Find where the given text appears and provide that cell's center as (x, y) coordinate. 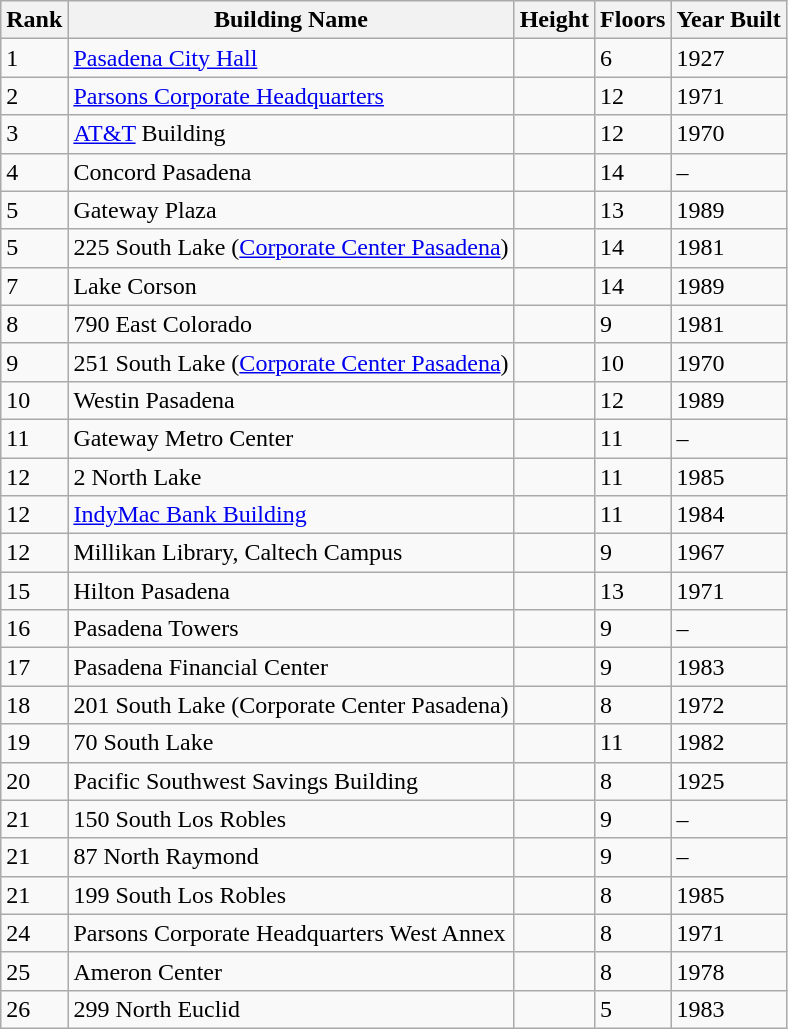
24 (34, 933)
1982 (728, 743)
Parsons Corporate Headquarters (291, 96)
1 (34, 58)
2 (34, 96)
Pasadena Financial Center (291, 667)
Height (554, 20)
1967 (728, 553)
2 North Lake (291, 477)
Westin Pasadena (291, 400)
Hilton Pasadena (291, 591)
Parsons Corporate Headquarters West Annex (291, 933)
25 (34, 971)
IndyMac Bank Building (291, 515)
Ameron Center (291, 971)
7 (34, 286)
Pasadena City Hall (291, 58)
Gateway Metro Center (291, 438)
19 (34, 743)
Pasadena Towers (291, 629)
3 (34, 134)
Building Name (291, 20)
790 East Colorado (291, 324)
Lake Corson (291, 286)
Gateway Plaza (291, 210)
199 South Los Robles (291, 895)
87 North Raymond (291, 857)
17 (34, 667)
1978 (728, 971)
299 North Euclid (291, 1009)
18 (34, 705)
1972 (728, 705)
Year Built (728, 20)
Rank (34, 20)
Pacific Southwest Savings Building (291, 781)
150 South Los Robles (291, 819)
1984 (728, 515)
26 (34, 1009)
AT&T Building (291, 134)
16 (34, 629)
4 (34, 172)
Millikan Library, Caltech Campus (291, 553)
251 South Lake (Corporate Center Pasadena) (291, 362)
Concord Pasadena (291, 172)
1925 (728, 781)
15 (34, 591)
1927 (728, 58)
6 (633, 58)
70 South Lake (291, 743)
225 South Lake (Corporate Center Pasadena) (291, 248)
Floors (633, 20)
201 South Lake (Corporate Center Pasadena) (291, 705)
20 (34, 781)
